Identify which cell holds the provided text, then report its (X, Y) central coordinate. 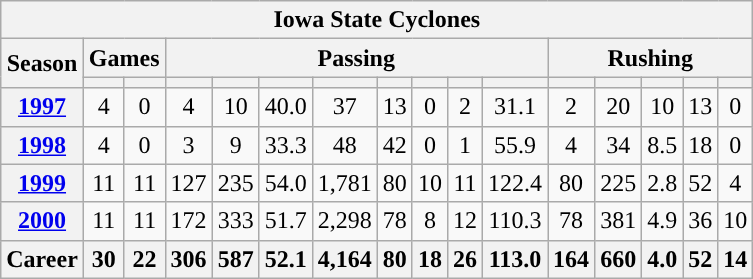
225 (618, 183)
37 (344, 107)
333 (236, 221)
1999 (42, 183)
1998 (42, 145)
113.0 (514, 259)
110.3 (514, 221)
55.9 (514, 145)
34 (618, 145)
42 (394, 145)
1,781 (344, 183)
122.4 (514, 183)
Career (42, 259)
3 (188, 145)
172 (188, 221)
51.7 (286, 221)
660 (618, 259)
36 (700, 221)
235 (236, 183)
8 (430, 221)
9 (236, 145)
26 (464, 259)
Passing (356, 58)
2.8 (662, 183)
Rushing (650, 58)
48 (344, 145)
2,298 (344, 221)
40.0 (286, 107)
4.0 (662, 259)
587 (236, 259)
Games (124, 58)
164 (572, 259)
30 (104, 259)
2000 (42, 221)
54.0 (286, 183)
31.1 (514, 107)
1997 (42, 107)
Season (42, 64)
22 (144, 259)
8.5 (662, 145)
4,164 (344, 259)
12 (464, 221)
1 (464, 145)
14 (736, 259)
33.3 (286, 145)
127 (188, 183)
381 (618, 221)
4.9 (662, 221)
306 (188, 259)
52.1 (286, 259)
20 (618, 107)
Iowa State Cyclones (377, 20)
